Return [X, Y] of the center of cell containing provided text 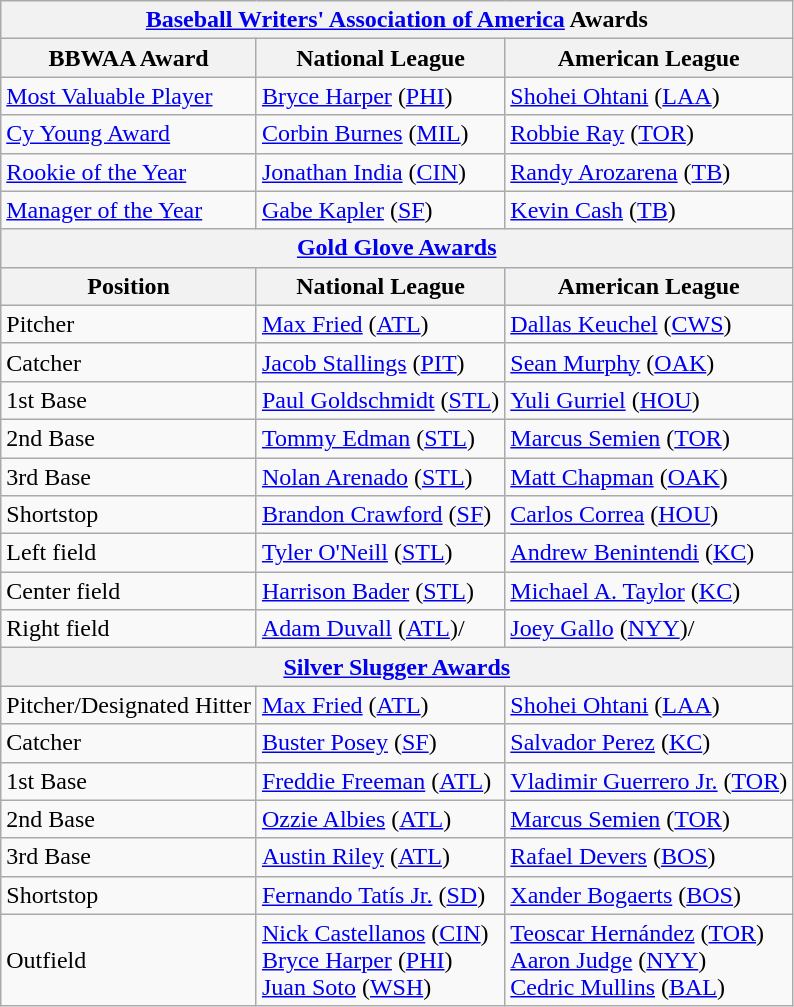
Fernando Tatís Jr. (SD) [380, 895]
BBWAA Award [129, 58]
Xander Bogaerts (BOS) [649, 895]
Carlos Correa (HOU) [649, 515]
Yuli Gurriel (HOU) [649, 400]
Freddie Freeman (ATL) [380, 781]
Harrison Bader (STL) [380, 591]
Nick Castellanos (CIN)Bryce Harper (PHI)Juan Soto (WSH) [380, 960]
Tommy Edman (STL) [380, 438]
Matt Chapman (OAK) [649, 477]
Cy Young Award [129, 134]
Bryce Harper (PHI) [380, 96]
Pitcher/Designated Hitter [129, 705]
Rookie of the Year [129, 172]
Center field [129, 591]
Tyler O'Neill (STL) [380, 553]
Randy Arozarena (TB) [649, 172]
Pitcher [129, 324]
Kevin Cash (TB) [649, 210]
Baseball Writers' Association of America Awards [397, 20]
Buster Posey (SF) [380, 743]
Joey Gallo (NYY)/ [649, 629]
Austin Riley (ATL) [380, 857]
Ozzie Albies (ATL) [380, 819]
Sean Murphy (OAK) [649, 362]
Brandon Crawford (SF) [380, 515]
Vladimir Guerrero Jr. (TOR) [649, 781]
Adam Duvall (ATL)/ [380, 629]
Right field [129, 629]
Nolan Arenado (STL) [380, 477]
Robbie Ray (TOR) [649, 134]
Gabe Kapler (SF) [380, 210]
Andrew Benintendi (KC) [649, 553]
Jacob Stallings (PIT) [380, 362]
Manager of the Year [129, 210]
Teoscar Hernández (TOR)Aaron Judge (NYY)Cedric Mullins (BAL) [649, 960]
Most Valuable Player [129, 96]
Salvador Perez (KC) [649, 743]
Corbin Burnes (MIL) [380, 134]
Jonathan India (CIN) [380, 172]
Rafael Devers (BOS) [649, 857]
Left field [129, 553]
Silver Slugger Awards [397, 667]
Dallas Keuchel (CWS) [649, 324]
Paul Goldschmidt (STL) [380, 400]
Outfield [129, 960]
Michael A. Taylor (KC) [649, 591]
Gold Glove Awards [397, 248]
Position [129, 286]
